Search for the cell housing the specified text and yield its (X, Y) center coordinate. 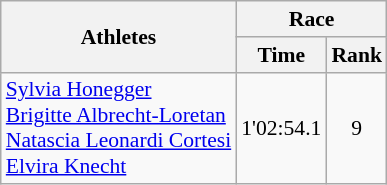
Athletes (119, 36)
9 (356, 128)
Race (312, 19)
Rank (356, 55)
Time (281, 55)
1'02:54.1 (281, 128)
Sylvia HoneggerBrigitte Albrecht-LoretanNatascia Leonardi CortesiElvira Knecht (119, 128)
